Determine the [x, y] coordinate at the center of the cell enclosing the given text.  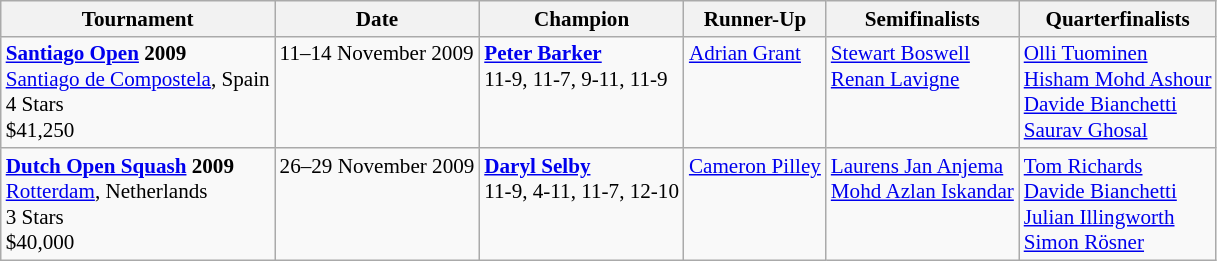
Champion [582, 18]
Runner-Up [755, 18]
Peter Barker11-9, 11-7, 9-11, 11-9 [582, 92]
Tom Richards Davide Bianchetti Julian Illingworth Simon Rösner [1118, 204]
Laurens Jan Anjema Mohd Azlan Iskandar [922, 204]
Cameron Pilley [755, 204]
Stewart Boswell Renan Lavigne [922, 92]
Quarterfinalists [1118, 18]
Daryl Selby11-9, 4-11, 11-7, 12-10 [582, 204]
Tournament [138, 18]
11–14 November 2009 [378, 92]
Santiago Open 2009 Santiago de Compostela, Spain4 Stars$41,250 [138, 92]
Adrian Grant [755, 92]
Olli Tuominen Hisham Mohd Ashour Davide Bianchetti Saurav Ghosal [1118, 92]
26–29 November 2009 [378, 204]
Dutch Open Squash 2009 Rotterdam, Netherlands3 Stars$40,000 [138, 204]
Date [378, 18]
Semifinalists [922, 18]
